Scan for the cell matching the given text and deliver its (x, y) coordinate at center. 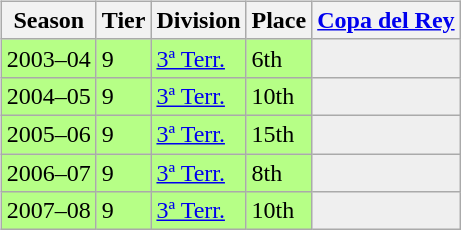
Season (48, 20)
Division (198, 20)
2003–04 (48, 58)
2005–06 (48, 134)
2006–07 (48, 173)
8th (279, 173)
Place (279, 20)
15th (279, 134)
6th (279, 58)
2007–08 (48, 211)
Copa del Rey (386, 20)
2004–05 (48, 96)
Tier (124, 20)
